Determine the (x, y) coordinate at the center of the cell enclosing the given text.  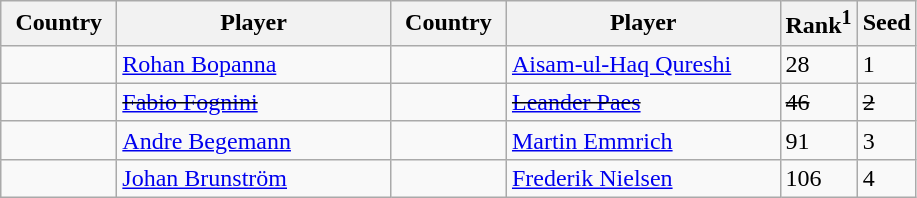
Rank1 (818, 24)
Rohan Bopanna (254, 64)
Frederik Nielsen (643, 178)
Martin Emmrich (643, 140)
Leander Paes (643, 102)
Andre Begemann (254, 140)
Johan Brunström (254, 178)
106 (818, 178)
4 (886, 178)
2 (886, 102)
3 (886, 140)
Fabio Fognini (254, 102)
Aisam-ul-Haq Qureshi (643, 64)
1 (886, 64)
46 (818, 102)
91 (818, 140)
28 (818, 64)
Seed (886, 24)
